Search for the cell housing the specified text and yield its [X, Y] center coordinate. 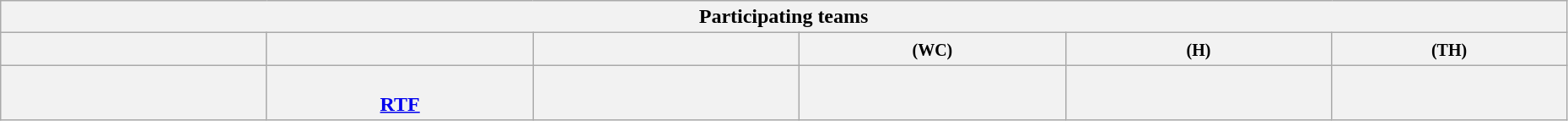
Participating teams [784, 17]
(TH) [1449, 49]
(WC) [933, 49]
RTF [400, 93]
(H) [1199, 49]
